Provide the (X, Y) coordinate of the cell's center where the given text is located.  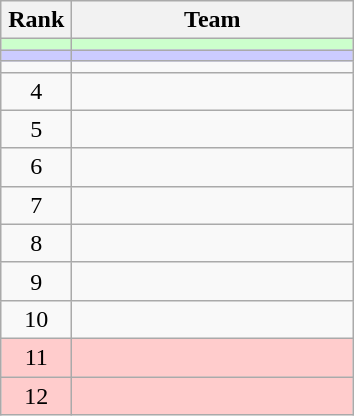
Team (212, 20)
10 (36, 319)
9 (36, 281)
12 (36, 395)
7 (36, 205)
5 (36, 129)
8 (36, 243)
Rank (36, 20)
6 (36, 167)
4 (36, 91)
11 (36, 357)
